Identify which cell holds the provided text, then report its [X, Y] central coordinate. 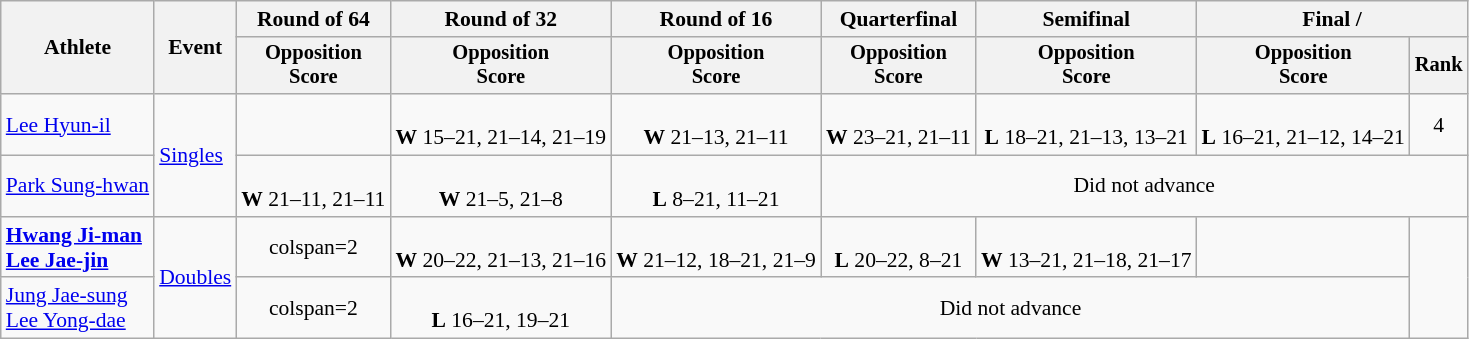
L 8–21, 11–21 [716, 186]
Final / [1332, 19]
W 23–21, 21–11 [898, 124]
W 15–21, 21–14, 21–19 [500, 124]
W 20–22, 21–13, 21–16 [500, 248]
Round of 16 [716, 19]
4 [1439, 124]
Doubles [195, 278]
L 16–21, 19–21 [500, 308]
Jung Jae-sungLee Yong-dae [78, 308]
W 21–13, 21–11 [716, 124]
Park Sung-hwan [78, 186]
L 18–21, 21–13, 13–21 [1086, 124]
W 21–12, 18–21, 21–9 [716, 248]
L 20–22, 8–21 [898, 248]
Rank [1439, 66]
Lee Hyun-il [78, 124]
Hwang Ji-manLee Jae-jin [78, 248]
Round of 32 [500, 19]
Athlete [78, 48]
Semifinal [1086, 19]
Quarterfinal [898, 19]
Singles [195, 155]
Round of 64 [313, 19]
L 16–21, 21–12, 14–21 [1304, 124]
Event [195, 48]
W 13–21, 21–18, 21–17 [1086, 248]
W 21–11, 21–11 [313, 186]
W 21–5, 21–8 [500, 186]
